Return [X, Y] of the center of cell containing provided text 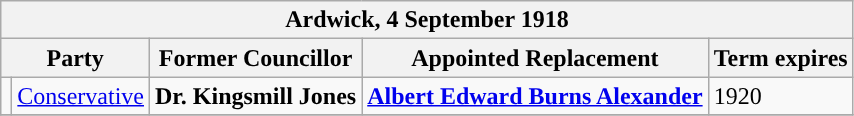
Ardwick, 4 September 1918 [427, 20]
Albert Edward Burns Alexander [535, 96]
1920 [780, 96]
Former Councillor [256, 58]
Term expires [780, 58]
Conservative [81, 96]
Appointed Replacement [535, 58]
Party [76, 58]
Dr. Kingsmill Jones [256, 96]
